From the cell containing the given text, extract its center point as [x, y] coordinate. 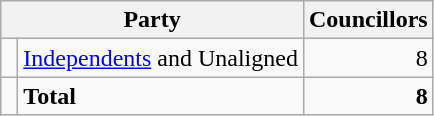
Independents and Unaligned [161, 58]
Total [161, 96]
Councillors [368, 20]
Party [152, 20]
